Provide the (X, Y) coordinate of the cell's center where the given text is located.  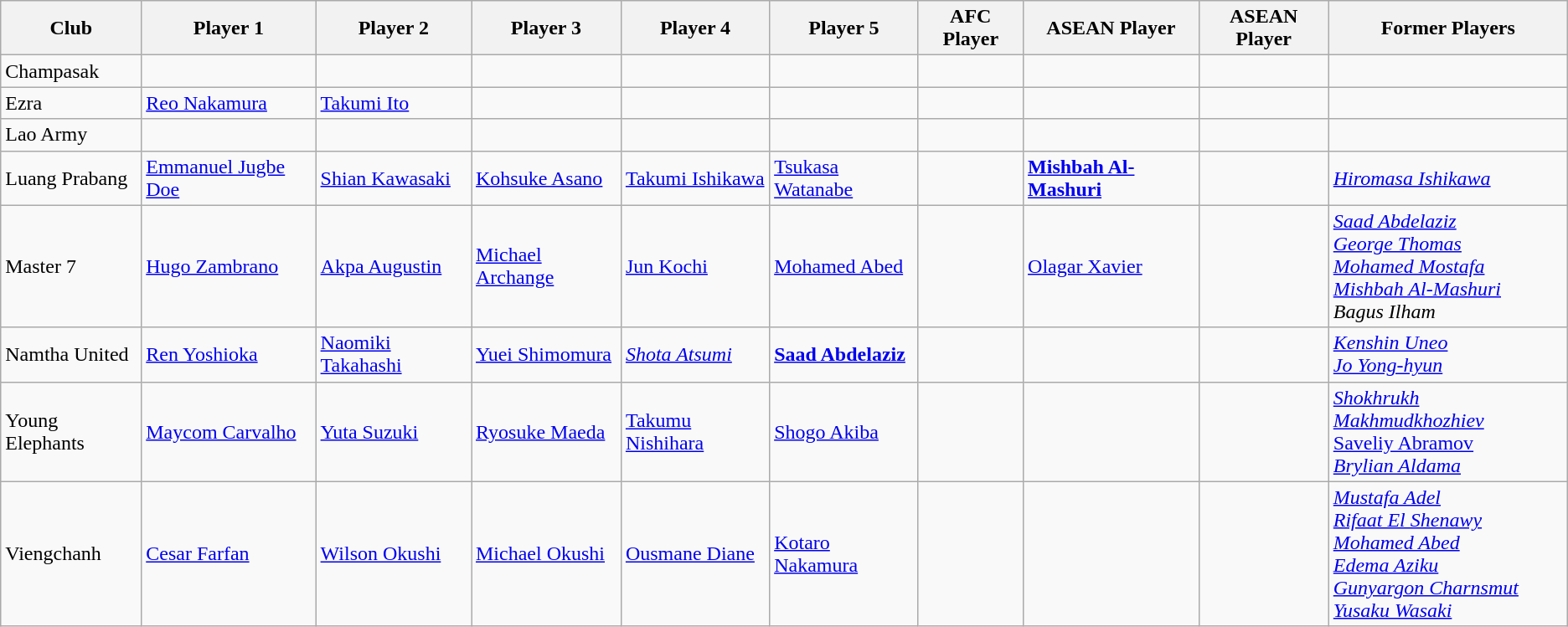
Kohsuke Asano (546, 177)
Kotaro Nakamura (844, 554)
Takumu Nishihara (695, 432)
Emmanuel Jugbe Doe (229, 177)
Young Elephants (71, 432)
Master 7 (71, 266)
Mishbah Al-Mashuri (1112, 177)
Player 4 (695, 28)
Player 2 (394, 28)
Hugo Zambrano (229, 266)
Club (71, 28)
Ezra (71, 103)
Cesar Farfan (229, 554)
Wilson Okushi (394, 554)
Shogo Akiba (844, 432)
Kenshin Uneo Jo Yong-hyun (1447, 355)
Namtha United (71, 355)
Michael Okushi (546, 554)
Mustafa Adel Rifaat El Shenawy Mohamed Abed Edema Aziku Gunyargon Charnsmut Yusaku Wasaki (1447, 554)
Naomiki Takahashi (394, 355)
Saad Abdelaziz George Thomas Mohamed Mostafa Mishbah Al-Mashuri Bagus Ilham (1447, 266)
Player 3 (546, 28)
Viengchanh (71, 554)
Lao Army (71, 135)
Ousmane Diane (695, 554)
AFC Player (971, 28)
Shian Kawasaki (394, 177)
Shota Atsumi (695, 355)
Ryosuke Maeda (546, 432)
Takumi Ito (394, 103)
Luang Prabang (71, 177)
Takumi Ishikawa (695, 177)
Hiromasa Ishikawa (1447, 177)
Mohamed Abed (844, 266)
Akpa Augustin (394, 266)
Tsukasa Watanabe (844, 177)
Champasak (71, 71)
Player 1 (229, 28)
Player 5 (844, 28)
Yuta Suzuki (394, 432)
Maycom Carvalho (229, 432)
Former Players (1447, 28)
Yuei Shimomura (546, 355)
Reo Nakamura (229, 103)
Olagar Xavier (1112, 266)
Saad Abdelaziz (844, 355)
Shokhrukh Makhmudkhozhiev Saveliy Abramov Brylian Aldama (1447, 432)
Ren Yoshioka (229, 355)
Jun Kochi (695, 266)
Michael Archange (546, 266)
